Scan for the cell matching the given text and deliver its [x, y] coordinate at center. 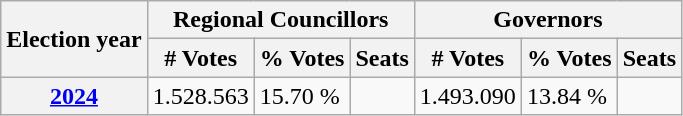
13.84 % [569, 96]
15.70 % [302, 96]
Election year [74, 39]
1.528.563 [200, 96]
Regional Councillors [280, 20]
2024 [74, 96]
1.493.090 [468, 96]
Governors [548, 20]
